For the text-containing cell, return its midpoint in [x, y] coordinate format. 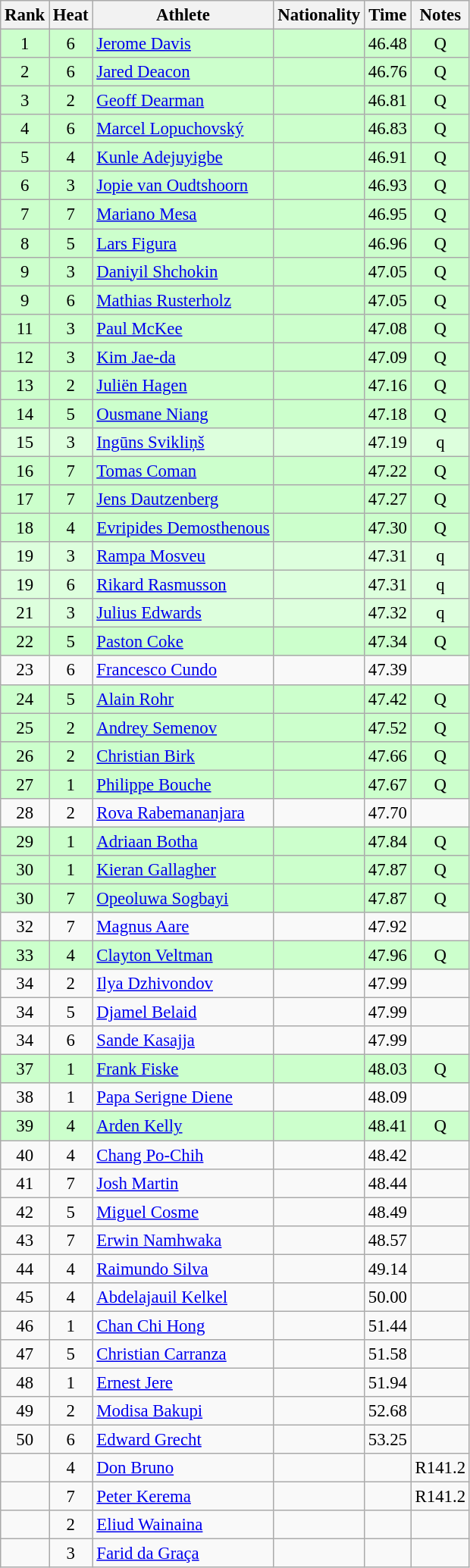
Chang Po-Chih [183, 1155]
11 [25, 328]
40 [25, 1155]
16 [25, 471]
42 [25, 1212]
47.22 [387, 471]
33 [25, 956]
Ousmane Niang [183, 414]
Rikard Rasmusson [183, 585]
48.03 [387, 1069]
46.81 [387, 101]
Alain Rohr [183, 699]
Time [387, 15]
47.39 [387, 671]
Daniyil Shchokin [183, 271]
47.67 [387, 784]
46.96 [387, 243]
Paul McKee [183, 328]
Rampa Mosveu [183, 556]
47.32 [387, 613]
39 [25, 1126]
45 [25, 1297]
48.57 [387, 1240]
Kunle Adejuyigbe [183, 158]
51.58 [387, 1354]
Raimundo Silva [183, 1269]
25 [25, 728]
12 [25, 357]
46.95 [387, 214]
44 [25, 1269]
46.83 [387, 129]
47.34 [387, 642]
Kim Jae-da [183, 357]
47.42 [387, 699]
48.41 [387, 1126]
23 [25, 671]
Mariano Mesa [183, 214]
47.30 [387, 528]
Miguel Cosme [183, 1212]
17 [25, 499]
49.14 [387, 1269]
46 [25, 1325]
47.96 [387, 956]
46.76 [387, 72]
Rova Rabemananjara [183, 813]
Jopie van Oudtshoorn [183, 186]
Andrey Semenov [183, 728]
Farid da Graça [183, 1554]
47.66 [387, 756]
Tomas Coman [183, 471]
Djamel Belaid [183, 1012]
27 [25, 784]
Modisa Bakupi [183, 1411]
Philippe Bouche [183, 784]
Eliud Wainaina [183, 1525]
38 [25, 1098]
51.94 [387, 1382]
Don Bruno [183, 1468]
Edward Grecht [183, 1440]
26 [25, 756]
Mathias Rusterholz [183, 300]
22 [25, 642]
41 [25, 1183]
47.08 [387, 328]
47.19 [387, 443]
48.49 [387, 1212]
Clayton Veltman [183, 956]
47.52 [387, 728]
Paston Coke [183, 642]
18 [25, 528]
50 [25, 1440]
48.09 [387, 1098]
48.42 [387, 1155]
Ernest Jere [183, 1382]
47 [25, 1354]
49 [25, 1411]
48 [25, 1382]
Juliën Hagen [183, 386]
Josh Martin [183, 1183]
21 [25, 613]
Magnus Aare [183, 927]
52.68 [387, 1411]
47.84 [387, 841]
Chan Chi Hong [183, 1325]
14 [25, 414]
15 [25, 443]
Francesco Cundo [183, 671]
47.18 [387, 414]
43 [25, 1240]
8 [25, 243]
Lars Figura [183, 243]
Adriaan Botha [183, 841]
Peter Kerema [183, 1497]
46.48 [387, 44]
Rank [25, 15]
Evripides Demosthenous [183, 528]
53.25 [387, 1440]
47.09 [387, 357]
37 [25, 1069]
32 [25, 927]
Ilya Dzhivondov [183, 984]
Kieran Gallagher [183, 870]
51.44 [387, 1325]
Papa Serigne Diene [183, 1098]
Geoff Dearman [183, 101]
Sande Kasajja [183, 1041]
47.16 [387, 386]
Jerome Davis [183, 44]
Julius Edwards [183, 613]
24 [25, 699]
Marcel Lopuchovský [183, 129]
Frank Fiske [183, 1069]
50.00 [387, 1297]
Heat [71, 15]
Erwin Namhwaka [183, 1240]
Christian Carranza [183, 1354]
46.93 [387, 186]
Opeoluwa Sogbayi [183, 898]
Jens Dautzenberg [183, 499]
47.70 [387, 813]
Arden Kelly [183, 1126]
Nationality [318, 15]
46.91 [387, 158]
47.92 [387, 927]
Jared Deacon [183, 72]
13 [25, 386]
Athlete [183, 15]
28 [25, 813]
29 [25, 841]
Ingūns Svikliņš [183, 443]
Abdelajauil Kelkel [183, 1297]
48.44 [387, 1183]
Christian Birk [183, 756]
Notes [440, 15]
47.27 [387, 499]
